Scan for the cell matching the given text and deliver its (x, y) coordinate at center. 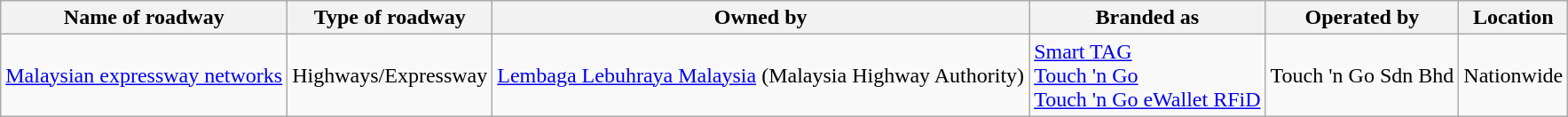
Type of roadway (390, 18)
Malaysian expressway networks (144, 75)
Location (1514, 18)
Touch 'n Go Sdn Bhd (1362, 75)
Branded as (1147, 18)
Operated by (1362, 18)
Smart TAGTouch 'n Go Touch 'n Go eWallet RFiD (1147, 75)
Lembaga Lebuhraya Malaysia (Malaysia Highway Authority) (761, 75)
Owned by (761, 18)
Name of roadway (144, 18)
Highways/Expressway (390, 75)
Nationwide (1514, 75)
